Determine the (x, y) coordinate at the center of the cell enclosing the given text.  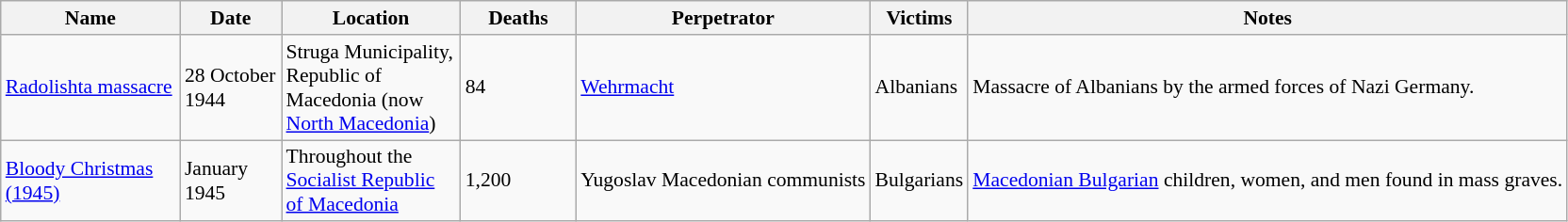
Name (90, 18)
Bulgarians (920, 181)
Macedonian Bulgarian children, women, and men found in mass graves. (1267, 181)
Yugoslav Macedonian communists (723, 181)
84 (518, 87)
Wehrmacht (723, 87)
Perpetrator (723, 18)
Struga Municipality, Republic of Macedonia (now North Macedonia) (370, 87)
Victims (920, 18)
1,200 (518, 181)
28 October 1944 (231, 87)
Radolishta massacre (90, 87)
Throughout the Socialist Republic of Macedonia (370, 181)
Notes (1267, 18)
Deaths (518, 18)
Bloody Christmas (1945) (90, 181)
Albanians (920, 87)
Massacre of Albanians by the armed forces of Nazi Germany. (1267, 87)
January 1945 (231, 181)
Location (370, 18)
Date (231, 18)
